Output the (X, Y) coordinate of the center of the cell containing the given text.  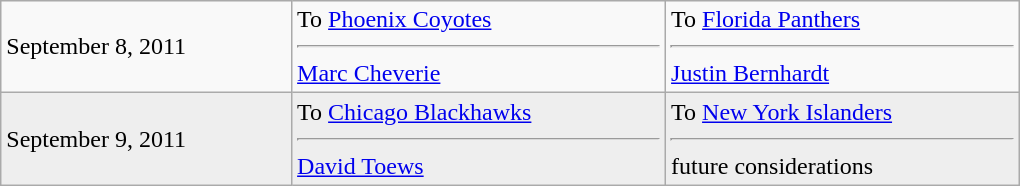
September 8, 2011 (146, 47)
September 9, 2011 (146, 139)
To New York Islandersfuture considerations (843, 139)
To Phoenix CoyotesMarc Cheverie (479, 47)
To Florida PanthersJustin Bernhardt (843, 47)
To Chicago BlackhawksDavid Toews (479, 139)
